Extract the (X, Y) coordinate from the center of the cell holding the provided text.  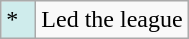
Led the league (112, 20)
* (18, 20)
